Locate the cell with the specified text and output its [x, y] center coordinate. 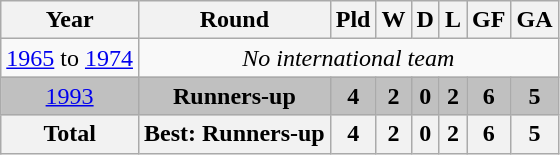
1993 [70, 96]
Pld [353, 20]
W [394, 20]
Round [234, 20]
Total [70, 134]
Year [70, 20]
Runners-up [234, 96]
GA [534, 20]
1965 to 1974 [70, 58]
Best: Runners-up [234, 134]
No international team [348, 58]
GF [489, 20]
D [425, 20]
L [452, 20]
